Pinpoint the cell where the given text exists, returning its [x, y] midpoint coordinate. 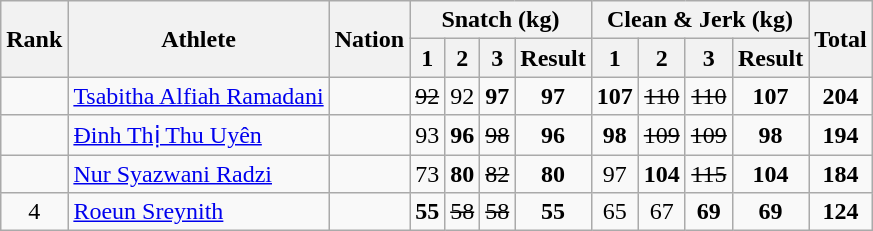
Nur Syazwani Radzi [198, 173]
82 [498, 173]
Nation [369, 39]
Athlete [198, 39]
Rank [34, 39]
194 [841, 135]
184 [841, 173]
73 [428, 173]
67 [662, 212]
93 [428, 135]
65 [614, 212]
124 [841, 212]
Snatch (kg) [501, 20]
204 [841, 96]
Roeun Sreynith [198, 212]
4 [34, 212]
Đinh Thị Thu Uyên [198, 135]
Total [841, 39]
Tsabitha Alfiah Ramadani [198, 96]
Clean & Jerk (kg) [700, 20]
115 [708, 173]
